Detect which cell encompasses the target text, then output its [x, y] center coordinate. 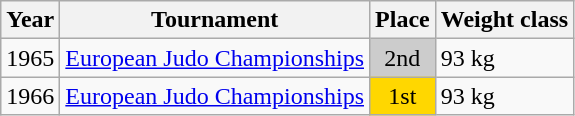
1st [403, 96]
1966 [30, 96]
1965 [30, 58]
Place [403, 20]
Year [30, 20]
Tournament [215, 20]
2nd [403, 58]
Weight class [504, 20]
